Locate the cell with the specified text and output its (X, Y) center coordinate. 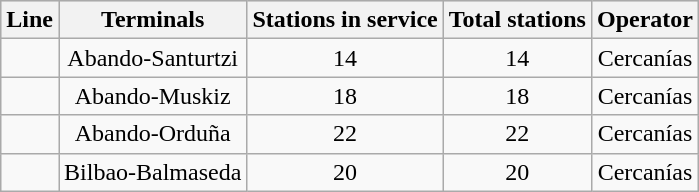
Bilbao-Balmaseda (152, 172)
Abando-Muskiz (152, 96)
Abando-Santurtzi (152, 58)
Stations in service (345, 20)
Operator (644, 20)
Abando-Orduña (152, 134)
Terminals (152, 20)
Total stations (517, 20)
Line (30, 20)
